Provide the (x, y) coordinate of the cell's center where the given text is located.  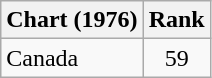
Canada (72, 58)
59 (176, 58)
Rank (176, 20)
Chart (1976) (72, 20)
